Find where the given text appears and provide that cell's center as (x, y) coordinate. 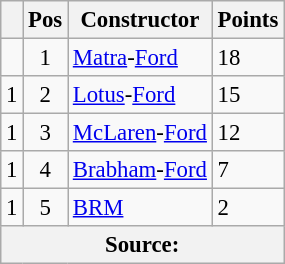
7 (248, 170)
3 (46, 133)
Pos (46, 20)
Brabham-Ford (140, 170)
McLaren-Ford (140, 133)
Constructor (140, 20)
BRM (140, 208)
4 (46, 170)
Source: (142, 245)
Matra-Ford (140, 58)
5 (46, 208)
15 (248, 95)
Lotus-Ford (140, 95)
12 (248, 133)
Points (248, 20)
18 (248, 58)
